Determine the (x, y) coordinate at the center of the cell enclosing the given text.  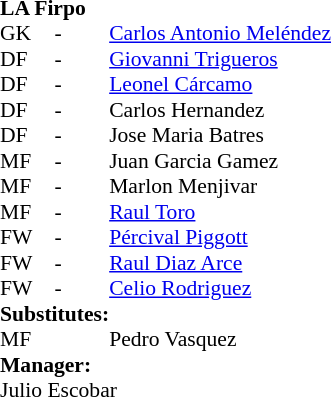
Giovanni Trigueros (220, 59)
Jose Maria Batres (220, 135)
Pércival Piggott (220, 237)
Raul Toro (220, 212)
Carlos Hernandez (220, 110)
Juan Garcia Gamez (220, 161)
Celio Rodriguez (220, 289)
Carlos Antonio Meléndez (220, 33)
Substitutes: (54, 314)
Manager: (166, 365)
Raul Diaz Arce (220, 263)
Pedro Vasquez (220, 339)
Marlon Menjivar (220, 187)
Leonel Cárcamo (220, 85)
GK (28, 33)
